Identify which cell holds the provided text, then report its [X, Y] central coordinate. 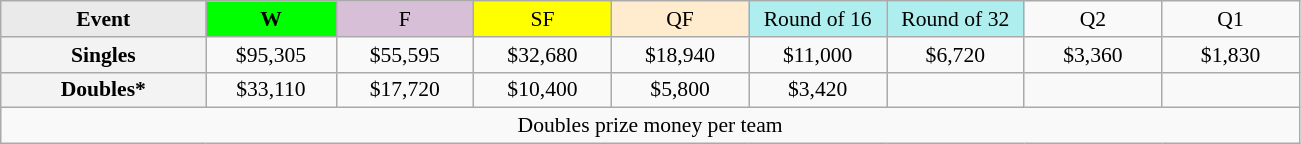
Singles [104, 55]
$32,680 [543, 55]
Q1 [1231, 19]
$55,595 [405, 55]
$3,420 [818, 90]
Doubles prize money per team [650, 126]
$6,720 [955, 55]
$5,800 [680, 90]
$18,940 [680, 55]
$1,830 [1231, 55]
SF [543, 19]
Event [104, 19]
$17,720 [405, 90]
$33,110 [271, 90]
$11,000 [818, 55]
$3,360 [1093, 55]
W [271, 19]
F [405, 19]
Q2 [1093, 19]
QF [680, 19]
$10,400 [543, 90]
Doubles* [104, 90]
$95,305 [271, 55]
Round of 16 [818, 19]
Round of 32 [955, 19]
